Provide the (x, y) coordinate of the cell's center where the given text is located.  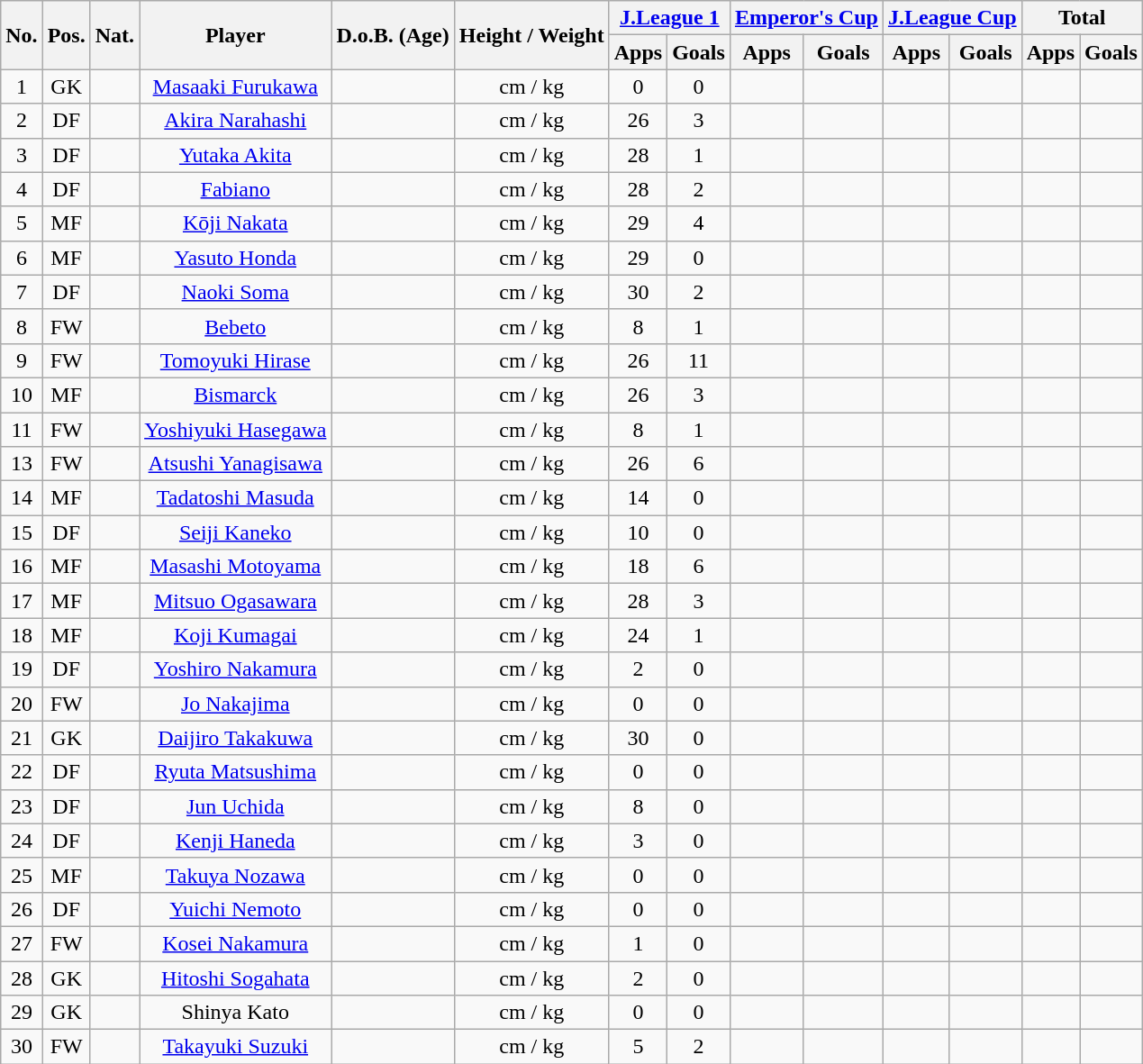
Kosei Nakamura (236, 943)
21 (22, 738)
Nat. (114, 35)
25 (22, 875)
7 (22, 292)
Height / Weight (531, 35)
27 (22, 943)
Yasuto Honda (236, 258)
Masashi Motoyama (236, 567)
17 (22, 601)
D.o.B. (Age) (393, 35)
Bebeto (236, 326)
Mitsuo Ogasawara (236, 601)
Kōji Nakata (236, 223)
Naoki Soma (236, 292)
22 (22, 772)
Yoshiro Nakamura (236, 669)
Akira Narahashi (236, 121)
Atsushi Yanagisawa (236, 464)
16 (22, 567)
Shinya Kato (236, 1013)
Masaaki Furukawa (236, 86)
Emperor's Cup (806, 18)
Yuichi Nemoto (236, 909)
Seiji Kaneko (236, 532)
Tomoyuki Hirase (236, 360)
Jun Uchida (236, 806)
Player (236, 35)
13 (22, 464)
20 (22, 704)
J.League 1 (669, 18)
15 (22, 532)
Daijiro Takakuwa (236, 738)
23 (22, 806)
Total (1082, 18)
Koji Kumagai (236, 635)
Yoshiyuki Hasegawa (236, 430)
9 (22, 360)
Jo Nakajima (236, 704)
Hitoshi Sogahata (236, 978)
Ryuta Matsushima (236, 772)
Fabiano (236, 189)
Yutaka Akita (236, 155)
Pos. (67, 35)
No. (22, 35)
Kenji Haneda (236, 841)
Takuya Nozawa (236, 875)
Tadatoshi Masuda (236, 498)
J.League Cup (952, 18)
Bismarck (236, 395)
19 (22, 669)
Takayuki Suzuki (236, 1047)
